Pinpoint the cell where the given text exists, returning its (X, Y) midpoint coordinate. 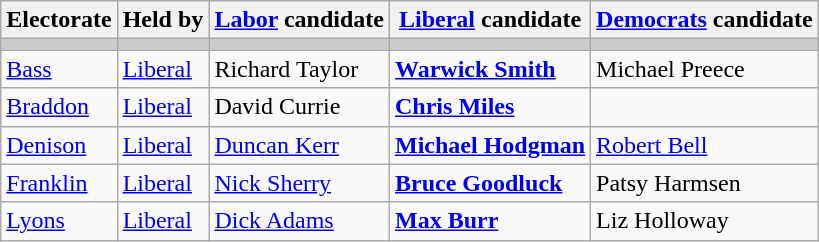
Held by (163, 20)
Patsy Harmsen (705, 183)
Liz Holloway (705, 221)
Lyons (59, 221)
Electorate (59, 20)
Duncan Kerr (300, 145)
Nick Sherry (300, 183)
Michael Hodgman (490, 145)
Liberal candidate (490, 20)
Robert Bell (705, 145)
Bruce Goodluck (490, 183)
Franklin (59, 183)
Michael Preece (705, 69)
Bass (59, 69)
Labor candidate (300, 20)
Max Burr (490, 221)
Braddon (59, 107)
Dick Adams (300, 221)
Denison (59, 145)
Warwick Smith (490, 69)
Richard Taylor (300, 69)
Democrats candidate (705, 20)
Chris Miles (490, 107)
David Currie (300, 107)
